Determine the [x, y] coordinate at the center of the cell enclosing the given text.  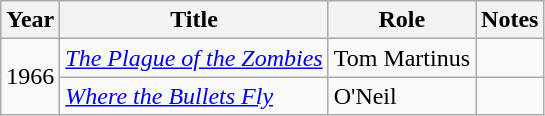
Tom Martinus [402, 58]
1966 [30, 77]
Year [30, 20]
O'Neil [402, 96]
Where the Bullets Fly [194, 96]
Title [194, 20]
Notes [510, 20]
Role [402, 20]
The Plague of the Zombies [194, 58]
